Capture the cell that displays the provided text and extract its (x, y) central coordinate. 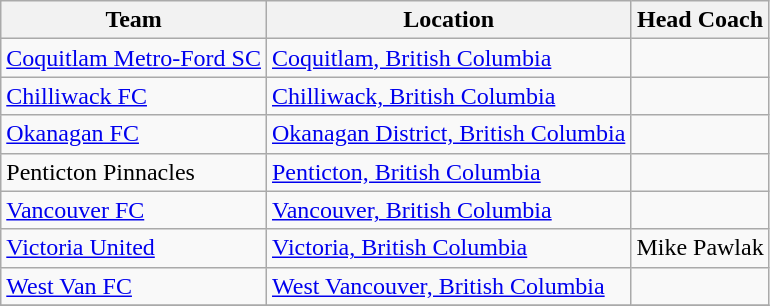
Chilliwack, British Columbia (448, 96)
Coquitlam, British Columbia (448, 58)
Vancouver FC (134, 210)
Location (448, 20)
Penticton Pinnacles (134, 172)
Okanagan District, British Columbia (448, 134)
Vancouver, British Columbia (448, 210)
Head Coach (700, 20)
Coquitlam Metro-Ford SC (134, 58)
Penticton, British Columbia (448, 172)
Chilliwack FC (134, 96)
Victoria, British Columbia (448, 248)
Victoria United (134, 248)
Team (134, 20)
West Van FC (134, 286)
Mike Pawlak (700, 248)
Okanagan FC (134, 134)
West Vancouver, British Columbia (448, 286)
